Return the [X, Y] coordinate for the center point of the cell that contains the specified text.  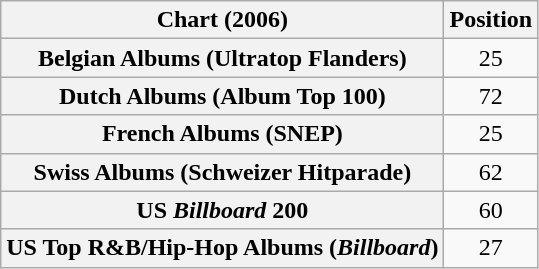
62 [491, 172]
French Albums (SNEP) [222, 134]
60 [491, 210]
27 [491, 248]
US Top R&B/Hip-Hop Albums (Billboard) [222, 248]
Chart (2006) [222, 20]
72 [491, 96]
Belgian Albums (Ultratop Flanders) [222, 58]
Dutch Albums (Album Top 100) [222, 96]
Swiss Albums (Schweizer Hitparade) [222, 172]
US Billboard 200 [222, 210]
Position [491, 20]
